Find where the given text appears and provide that cell's center as (x, y) coordinate. 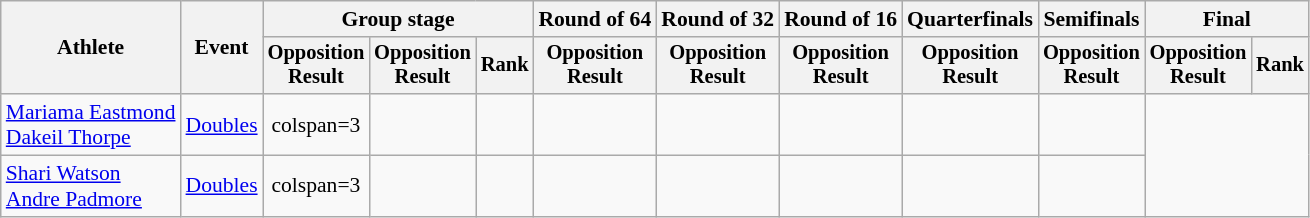
Event (222, 48)
Group stage (398, 19)
Final (1227, 19)
Round of 16 (840, 19)
Round of 64 (594, 19)
Athlete (91, 48)
Semifinals (1092, 19)
Mariama EastmondDakeil Thorpe (91, 124)
Quarterfinals (970, 19)
Shari WatsonAndre Padmore (91, 186)
Round of 32 (718, 19)
